Capture the cell that displays the provided text and extract its (X, Y) central coordinate. 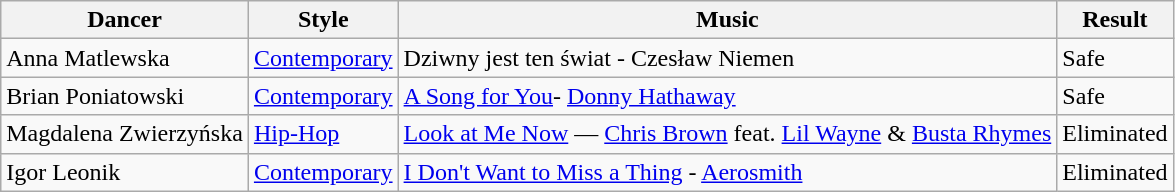
Igor Leonik (125, 172)
Music (728, 20)
Look at Me Now — Chris Brown feat. Lil Wayne & Busta Rhymes (728, 134)
Anna Matlewska (125, 58)
Result (1115, 20)
Style (323, 20)
I Don't Want to Miss a Thing - Aerosmith (728, 172)
Dziwny jest ten świat - Czesław Niemen (728, 58)
Magdalena Zwierzyńska (125, 134)
Hip-Hop (323, 134)
Brian Poniatowski (125, 96)
A Song for You- Donny Hathaway (728, 96)
Dancer (125, 20)
